From the cell containing the given text, extract its center point as [x, y] coordinate. 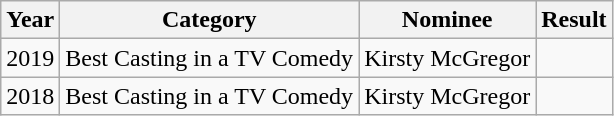
2018 [30, 96]
Category [210, 20]
2019 [30, 58]
Nominee [448, 20]
Result [574, 20]
Year [30, 20]
